Return the [x, y] coordinate for the center point of the cell that contains the specified text.  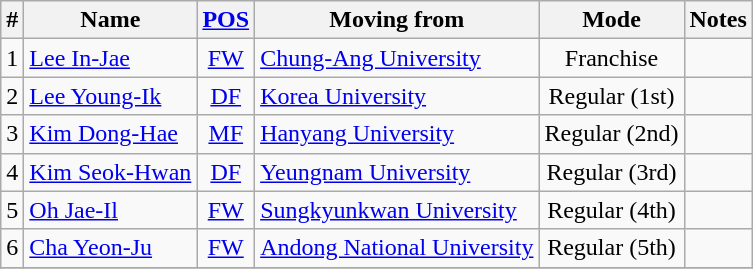
Lee Young-Ik [110, 96]
MF [226, 134]
Regular (3rd) [612, 172]
Kim Seok-Hwan [110, 172]
Name [110, 20]
Korea University [397, 96]
1 [12, 58]
Notes [718, 20]
5 [12, 210]
4 [12, 172]
POS [226, 20]
Regular (4th) [612, 210]
Regular (1st) [612, 96]
Moving from [397, 20]
Lee In-Jae [110, 58]
Chung-Ang University [397, 58]
Sungkyunkwan University [397, 210]
Hanyang University [397, 134]
Yeungnam University [397, 172]
Andong National University [397, 248]
# [12, 20]
6 [12, 248]
Kim Dong-Hae [110, 134]
Regular (2nd) [612, 134]
Mode [612, 20]
2 [12, 96]
Regular (5th) [612, 248]
Cha Yeon-Ju [110, 248]
3 [12, 134]
Oh Jae-Il [110, 210]
Franchise [612, 58]
